Return the (X, Y) coordinate for the center point of the cell that contains the specified text.  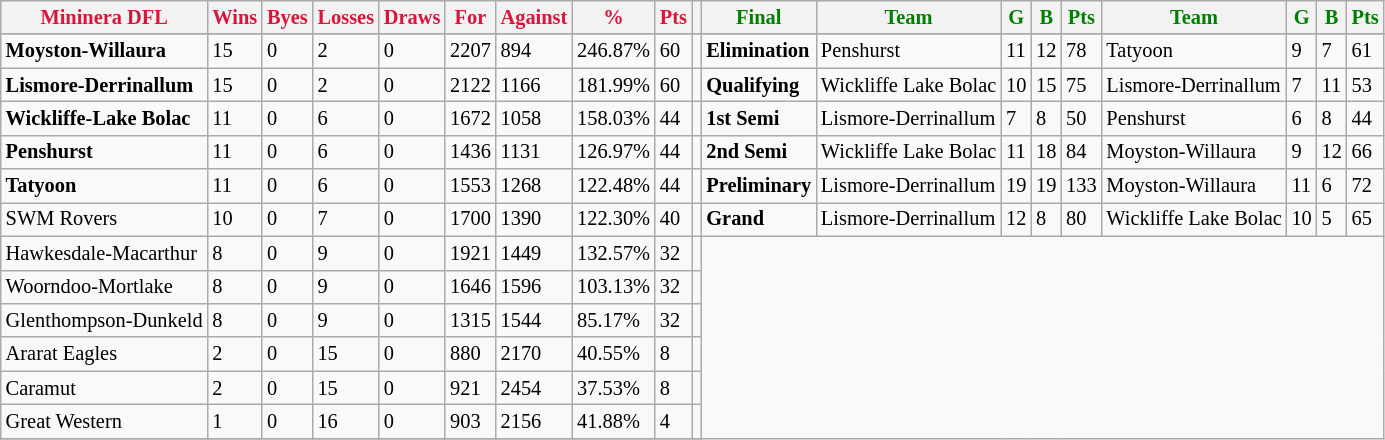
126.97% (614, 152)
For (470, 17)
1st Semi (758, 118)
2170 (534, 354)
Elimination (758, 51)
133 (1081, 186)
40.55% (614, 354)
Glenthompson-Dunkeld (104, 320)
78 (1081, 51)
1700 (470, 219)
41.88% (614, 421)
1544 (534, 320)
Mininera DFL (104, 17)
Wickliffe-Lake Bolac (104, 118)
903 (470, 421)
1672 (470, 118)
2122 (470, 85)
75 (1081, 85)
65 (1366, 219)
Wins (236, 17)
1 (236, 421)
72 (1366, 186)
1596 (534, 287)
2207 (470, 51)
16 (346, 421)
1058 (534, 118)
Losses (346, 17)
80 (1081, 219)
158.03% (614, 118)
53 (1366, 85)
1449 (534, 253)
Qualifying (758, 85)
% (614, 17)
61 (1366, 51)
122.30% (614, 219)
4 (674, 421)
37.53% (614, 388)
1921 (470, 253)
66 (1366, 152)
18 (1046, 152)
1553 (470, 186)
Draws (412, 17)
103.13% (614, 287)
1436 (470, 152)
132.57% (614, 253)
Grand (758, 219)
Ararat Eagles (104, 354)
880 (470, 354)
1315 (470, 320)
85.17% (614, 320)
894 (534, 51)
246.87% (614, 51)
50 (1081, 118)
921 (470, 388)
Preliminary (758, 186)
SWM Rovers (104, 219)
122.48% (614, 186)
1166 (534, 85)
1268 (534, 186)
Final (758, 17)
84 (1081, 152)
Hawkesdale-Macarthur (104, 253)
Great Western (104, 421)
1390 (534, 219)
2454 (534, 388)
40 (674, 219)
Caramut (104, 388)
Woorndoo-Mortlake (104, 287)
2156 (534, 421)
5 (1332, 219)
1131 (534, 152)
2nd Semi (758, 152)
Against (534, 17)
181.99% (614, 85)
Byes (287, 17)
1646 (470, 287)
